Return (x, y) of the center of cell containing provided text 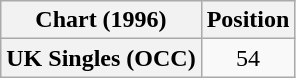
UK Singles (OCC) (101, 58)
Chart (1996) (101, 20)
54 (248, 58)
Position (248, 20)
